Return the [x, y] coordinate for the center point of the cell that contains the specified text.  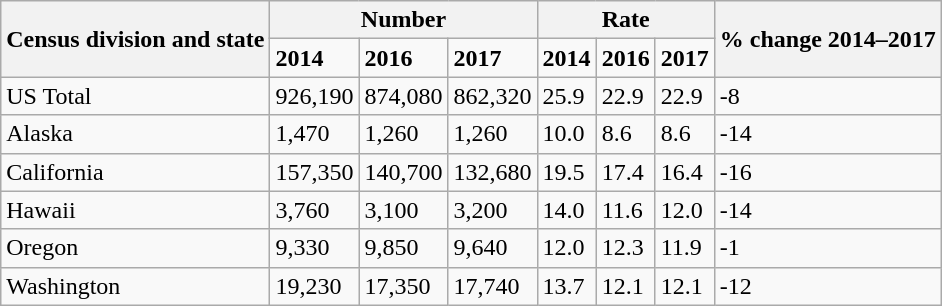
3,100 [404, 210]
17.4 [626, 172]
140,700 [404, 172]
3,200 [492, 210]
Census division and state [136, 39]
Oregon [136, 248]
1,470 [314, 134]
13.7 [566, 286]
Washington [136, 286]
-16 [828, 172]
19.5 [566, 172]
11.9 [684, 248]
17,740 [492, 286]
17,350 [404, 286]
25.9 [566, 96]
-1 [828, 248]
Alaska [136, 134]
-8 [828, 96]
926,190 [314, 96]
Rate [626, 20]
14.0 [566, 210]
3,760 [314, 210]
874,080 [404, 96]
9,640 [492, 248]
9,850 [404, 248]
Number [404, 20]
16.4 [684, 172]
California [136, 172]
9,330 [314, 248]
157,350 [314, 172]
19,230 [314, 286]
132,680 [492, 172]
862,320 [492, 96]
11.6 [626, 210]
US Total [136, 96]
-12 [828, 286]
Hawaii [136, 210]
% change 2014–2017 [828, 39]
12.3 [626, 248]
10.0 [566, 134]
